For the text-containing cell, return its midpoint in [X, Y] coordinate format. 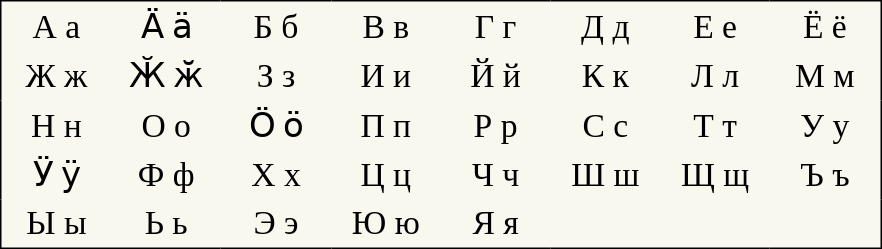
Г г [496, 26]
Ж ж [56, 76]
Ь ь [166, 224]
Щ щ [715, 175]
С с [605, 125]
Ӧ ӧ [276, 125]
Ч ч [496, 175]
Ы ы [56, 224]
Р р [496, 125]
Б б [276, 26]
М м [826, 76]
Ӓ ӓ [166, 26]
Д д [605, 26]
Ш ш [605, 175]
Й й [496, 76]
Ю ю [386, 224]
И и [386, 76]
Э э [276, 224]
А а [56, 26]
Ё ё [826, 26]
Ц ц [386, 175]
Я я [496, 224]
В в [386, 26]
Х х [276, 175]
Ӱ ӱ [56, 175]
Ъ ъ [826, 175]
З з [276, 76]
Ӂ ӂ [166, 76]
К к [605, 76]
Е е [715, 26]
П п [386, 125]
У у [826, 125]
Л л [715, 76]
Ф ф [166, 175]
Н н [56, 125]
Т т [715, 125]
О о [166, 125]
